Identify which cell holds the provided text, then report its (X, Y) central coordinate. 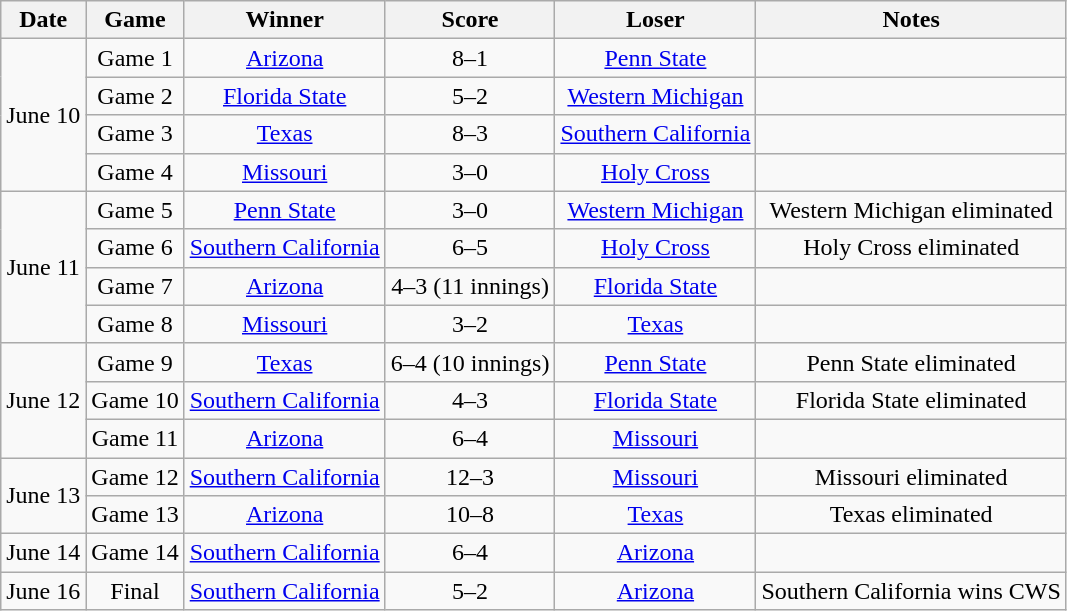
Game (135, 20)
8–3 (470, 134)
June 12 (44, 400)
8–1 (470, 58)
Holy Cross eliminated (911, 248)
Penn State eliminated (911, 362)
Western Michigan eliminated (911, 210)
Game 8 (135, 324)
Missouri eliminated (911, 477)
Game 9 (135, 362)
4–3 (470, 400)
Texas eliminated (911, 515)
Game 10 (135, 400)
Winner (284, 20)
June 14 (44, 553)
Game 11 (135, 438)
Notes (911, 20)
Game 1 (135, 58)
Florida State eliminated (911, 400)
June 13 (44, 496)
Southern California wins CWS (911, 591)
Score (470, 20)
Game 4 (135, 172)
Game 13 (135, 515)
Game 14 (135, 553)
Game 3 (135, 134)
June 10 (44, 115)
10–8 (470, 515)
4–3 (11 innings) (470, 286)
June 11 (44, 267)
Game 12 (135, 477)
12–3 (470, 477)
Game 5 (135, 210)
Date (44, 20)
Loser (656, 20)
6–5 (470, 248)
6–4 (10 innings) (470, 362)
Final (135, 591)
Game 2 (135, 96)
Game 7 (135, 286)
June 16 (44, 591)
Game 6 (135, 248)
3–2 (470, 324)
